Identify which cell holds the provided text, then report its [X, Y] central coordinate. 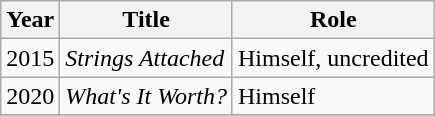
2015 [30, 58]
Year [30, 20]
Role [333, 20]
What's It Worth? [146, 96]
Title [146, 20]
Strings Attached [146, 58]
Himself [333, 96]
Himself, uncredited [333, 58]
2020 [30, 96]
